Determine the [x, y] coordinate at the center of the cell enclosing the given text.  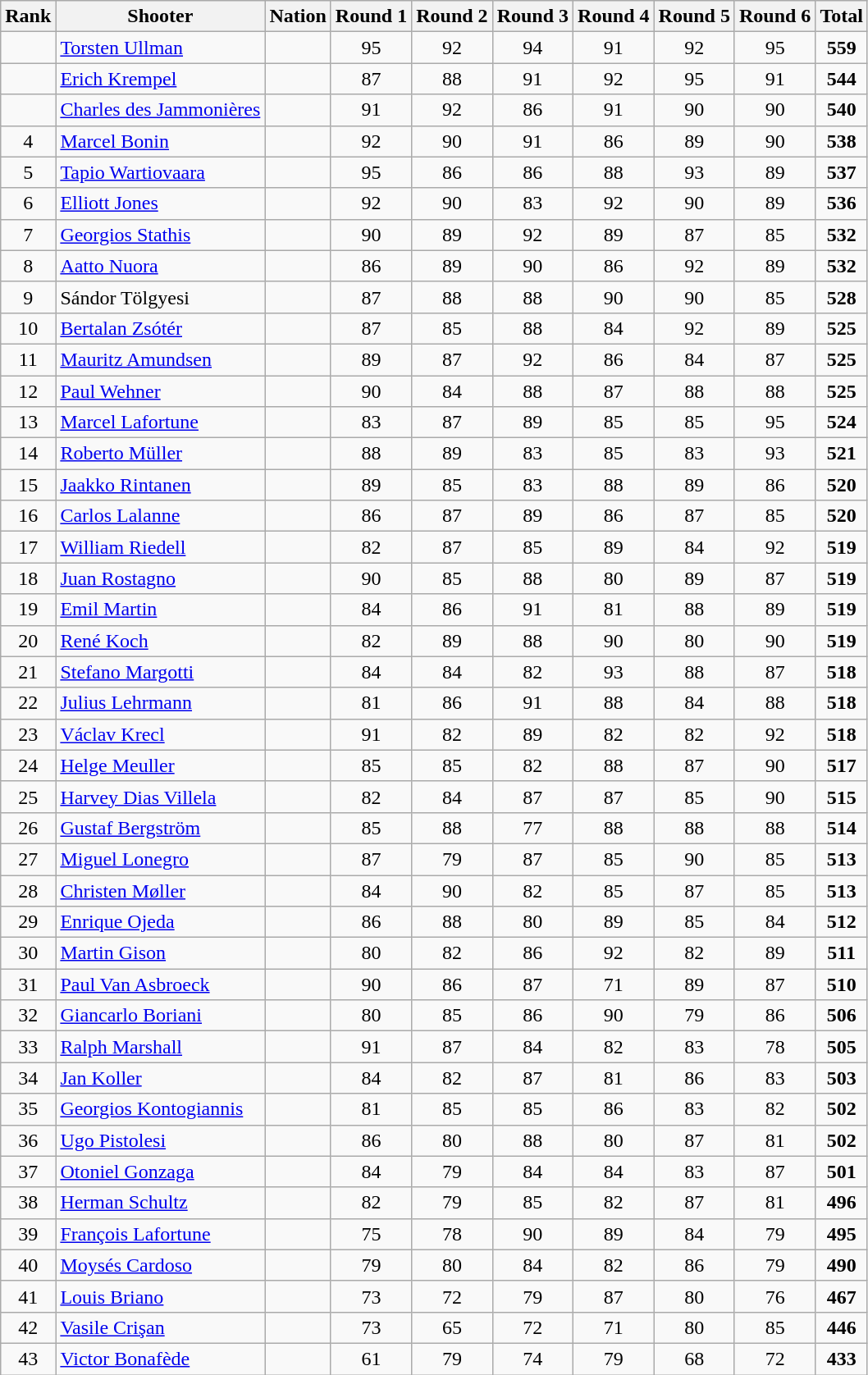
Tapio Wartiovaara [161, 172]
5 [28, 172]
65 [452, 1327]
Round 2 [452, 16]
512 [842, 922]
521 [842, 454]
32 [28, 1016]
Harvey Dias Villela [161, 797]
Round 6 [774, 16]
515 [842, 797]
Carlos Lalanne [161, 516]
36 [28, 1140]
Herman Schultz [161, 1203]
Jaakko Rintanen [161, 485]
496 [842, 1203]
Václav Krecl [161, 734]
38 [28, 1203]
Paul Van Asbroeck [161, 984]
61 [371, 1359]
514 [842, 828]
Paul Wehner [161, 391]
23 [28, 734]
Julius Lehrmann [161, 703]
René Koch [161, 641]
4 [28, 141]
Ralph Marshall [161, 1047]
544 [842, 79]
Louis Briano [161, 1296]
25 [28, 797]
15 [28, 485]
538 [842, 141]
21 [28, 672]
517 [842, 765]
74 [532, 1359]
Marcel Bonin [161, 141]
19 [28, 610]
Emil Martin [161, 610]
Charles des Jammonières [161, 110]
Georgios Stathis [161, 235]
6 [28, 203]
Gustaf Bergström [161, 828]
433 [842, 1359]
528 [842, 297]
Round 5 [694, 16]
Vasile Crişan [161, 1327]
Jan Koller [161, 1078]
Erich Krempel [161, 79]
Mauritz Amundsen [161, 359]
495 [842, 1234]
26 [28, 828]
Total [842, 16]
Martin Gison [161, 953]
Round 4 [614, 16]
511 [842, 953]
24 [28, 765]
540 [842, 110]
11 [28, 359]
Giancarlo Boriani [161, 1016]
37 [28, 1172]
Bertalan Zsótér [161, 328]
39 [28, 1234]
Christen Møller [161, 890]
William Riedell [161, 547]
Helge Meuller [161, 765]
503 [842, 1078]
505 [842, 1047]
68 [694, 1359]
506 [842, 1016]
501 [842, 1172]
42 [28, 1327]
Victor Bonafède [161, 1359]
524 [842, 423]
Moysés Cardoso [161, 1265]
40 [28, 1265]
16 [28, 516]
537 [842, 172]
22 [28, 703]
Georgios Kontogiannis [161, 1109]
Miguel Lonegro [161, 859]
Shooter [161, 16]
13 [28, 423]
Aatto Nuora [161, 266]
75 [371, 1234]
34 [28, 1078]
28 [28, 890]
François Lafortune [161, 1234]
30 [28, 953]
559 [842, 48]
Enrique Ojeda [161, 922]
14 [28, 454]
9 [28, 297]
Juan Rostagno [161, 578]
Stefano Margotti [161, 672]
Round 1 [371, 16]
76 [774, 1296]
Roberto Müller [161, 454]
33 [28, 1047]
Round 3 [532, 16]
18 [28, 578]
490 [842, 1265]
Torsten Ullman [161, 48]
Marcel Lafortune [161, 423]
Rank [28, 16]
35 [28, 1109]
Sándor Tölgyesi [161, 297]
7 [28, 235]
41 [28, 1296]
10 [28, 328]
43 [28, 1359]
510 [842, 984]
17 [28, 547]
Nation [298, 16]
Otoniel Gonzaga [161, 1172]
467 [842, 1296]
8 [28, 266]
20 [28, 641]
536 [842, 203]
31 [28, 984]
94 [532, 48]
12 [28, 391]
Ugo Pistolesi [161, 1140]
77 [532, 828]
446 [842, 1327]
29 [28, 922]
27 [28, 859]
Elliott Jones [161, 203]
